Determine the (X, Y) coordinate at the center of the cell enclosing the given text.  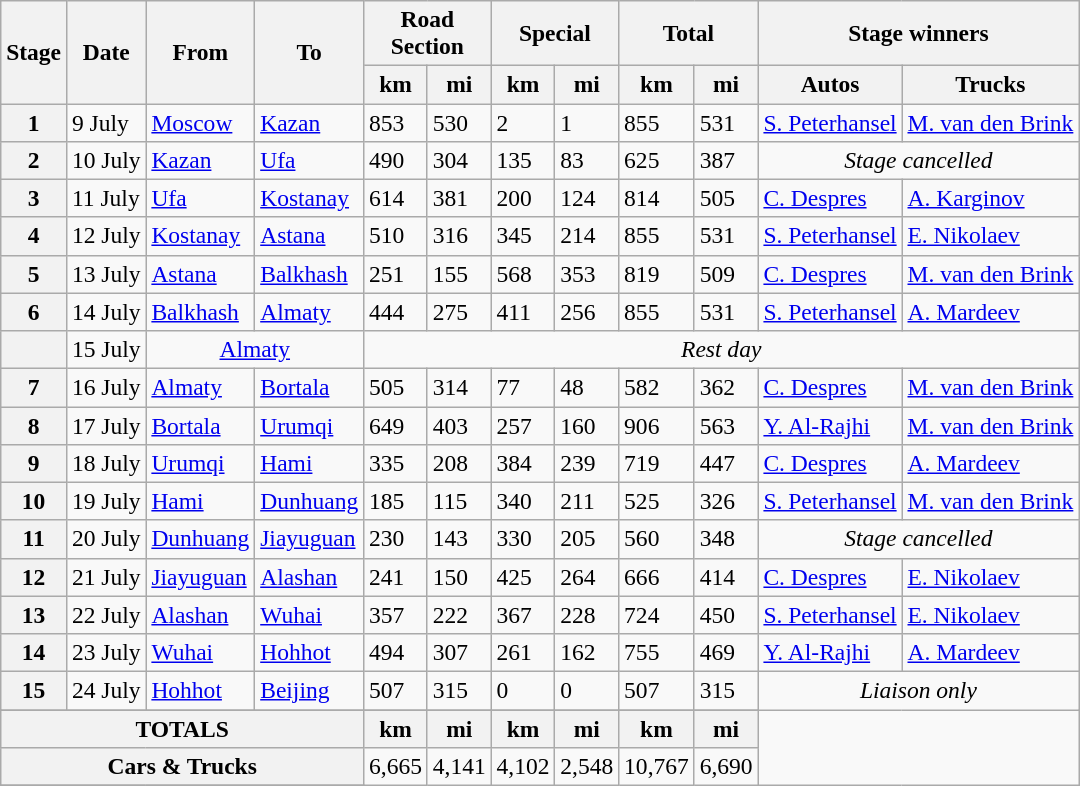
326 (726, 501)
24 July (106, 690)
11 (34, 539)
906 (657, 425)
444 (396, 312)
264 (587, 577)
228 (587, 615)
208 (459, 463)
211 (587, 501)
135 (523, 160)
724 (657, 615)
257 (523, 425)
12 (34, 577)
Beijing (310, 690)
Moscow (200, 122)
22 July (106, 615)
582 (657, 387)
494 (396, 652)
625 (657, 160)
6,690 (726, 766)
Cars & Trucks (182, 766)
15 July (106, 349)
17 July (106, 425)
307 (459, 652)
362 (726, 387)
560 (657, 539)
14 (34, 652)
150 (459, 577)
160 (587, 425)
256 (587, 312)
A. Karginov (990, 198)
19 July (106, 501)
367 (523, 615)
230 (396, 539)
853 (396, 122)
162 (587, 652)
335 (396, 463)
357 (396, 615)
316 (459, 236)
10 (34, 501)
12 July (106, 236)
4,141 (459, 766)
330 (523, 539)
510 (396, 236)
563 (726, 425)
384 (523, 463)
18 July (106, 463)
4 (34, 236)
241 (396, 577)
814 (657, 198)
TOTALS (182, 728)
530 (459, 122)
14 July (106, 312)
214 (587, 236)
7 (34, 387)
5 (34, 274)
8 (34, 425)
719 (657, 463)
9 July (106, 122)
381 (459, 198)
4,102 (523, 766)
205 (587, 539)
666 (657, 577)
200 (523, 198)
48 (587, 387)
Special (555, 32)
21 July (106, 577)
314 (459, 387)
649 (396, 425)
13 July (106, 274)
83 (587, 160)
155 (459, 274)
239 (587, 463)
425 (523, 577)
143 (459, 539)
15 (34, 690)
450 (726, 615)
414 (726, 577)
Liaison only (918, 690)
To (310, 52)
13 (34, 615)
819 (657, 274)
Stage winners (918, 32)
2,548 (587, 766)
387 (726, 160)
261 (523, 652)
348 (726, 539)
Trucks (990, 84)
16 July (106, 387)
509 (726, 274)
3 (34, 198)
568 (523, 274)
755 (657, 652)
10 July (106, 160)
9 (34, 463)
77 (523, 387)
Stage (34, 52)
447 (726, 463)
275 (459, 312)
403 (459, 425)
Road Section (428, 32)
Date (106, 52)
124 (587, 198)
From (200, 52)
222 (459, 615)
304 (459, 160)
20 July (106, 539)
614 (396, 198)
469 (726, 652)
411 (523, 312)
23 July (106, 652)
340 (523, 501)
353 (587, 274)
185 (396, 501)
345 (523, 236)
251 (396, 274)
115 (459, 501)
Total (688, 32)
Autos (830, 84)
11 July (106, 198)
6 (34, 312)
Rest day (722, 349)
490 (396, 160)
10,767 (657, 766)
6,665 (396, 766)
525 (657, 501)
